Output the [X, Y] coordinate of the center of the cell containing the given text.  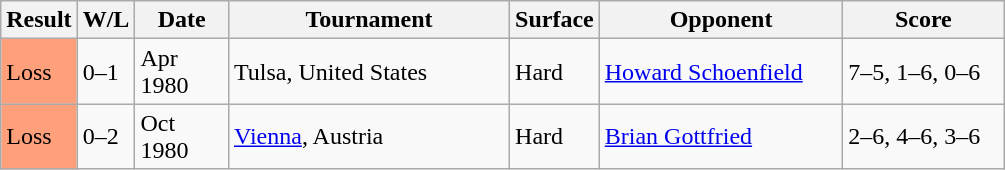
0–2 [106, 136]
Result [39, 20]
Score [924, 20]
Date [182, 20]
0–1 [106, 72]
Surface [555, 20]
Apr 1980 [182, 72]
Howard Schoenfield [721, 72]
Tournament [368, 20]
Brian Gottfried [721, 136]
2–6, 4–6, 3–6 [924, 136]
Oct 1980 [182, 136]
7–5, 1–6, 0–6 [924, 72]
Tulsa, United States [368, 72]
Vienna, Austria [368, 136]
Opponent [721, 20]
W/L [106, 20]
